Capture the cell that displays the provided text and extract its (x, y) central coordinate. 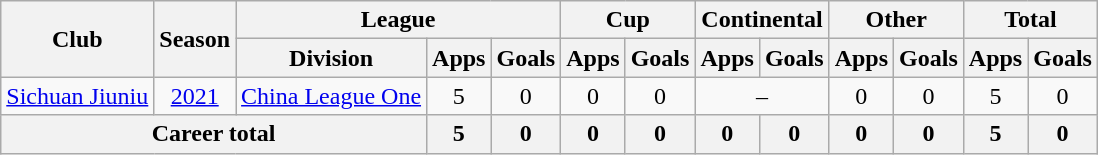
China League One (332, 96)
Sichuan Jiuniu (78, 96)
Other (896, 20)
Continental (762, 20)
Cup (628, 20)
Division (332, 58)
– (762, 96)
Total (1030, 20)
Season (195, 39)
League (398, 20)
Career total (214, 134)
Club (78, 39)
2021 (195, 96)
